From the cell containing the given text, extract its center point as (X, Y) coordinate. 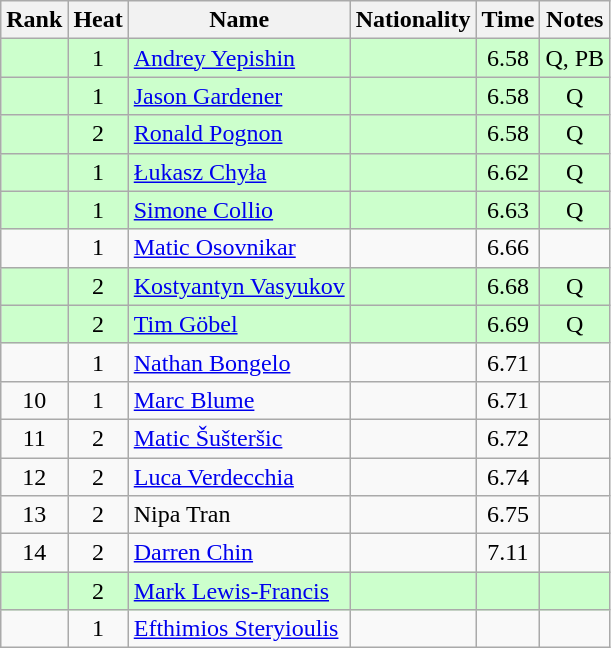
7.11 (508, 553)
Łukasz Chyła (239, 172)
Kostyantyn Vasyukov (239, 286)
11 (34, 438)
Simone Collio (239, 210)
Mark Lewis-Francis (239, 591)
10 (34, 400)
Darren Chin (239, 553)
6.74 (508, 477)
Q, PB (575, 58)
Notes (575, 20)
Jason Gardener (239, 96)
Nationality (413, 20)
Nipa Tran (239, 515)
12 (34, 477)
6.75 (508, 515)
14 (34, 553)
Luca Verdecchia (239, 477)
Andrey Yepishin (239, 58)
6.62 (508, 172)
Marc Blume (239, 400)
6.66 (508, 248)
13 (34, 515)
Matic Šušteršic (239, 438)
6.63 (508, 210)
6.72 (508, 438)
Nathan Bongelo (239, 362)
Efthimios Steryioulis (239, 629)
Matic Osovnikar (239, 248)
Time (508, 20)
Name (239, 20)
Tim Göbel (239, 324)
Rank (34, 20)
Ronald Pognon (239, 134)
6.68 (508, 286)
6.69 (508, 324)
Heat (98, 20)
